Pinpoint the cell where the given text exists, returning its (X, Y) midpoint coordinate. 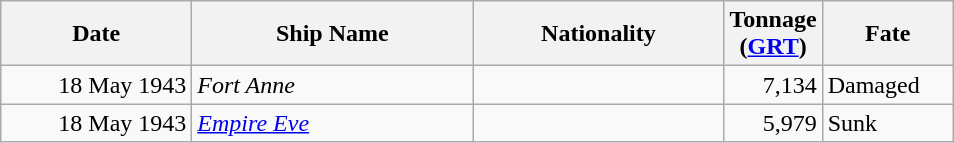
Ship Name (332, 34)
Date (96, 34)
7,134 (773, 85)
Nationality (598, 34)
Tonnage(GRT) (773, 34)
Sunk (888, 123)
Empire Eve (332, 123)
Fate (888, 34)
5,979 (773, 123)
Damaged (888, 85)
Fort Anne (332, 85)
